Extract the (X, Y) coordinate from the center of the cell holding the provided text.  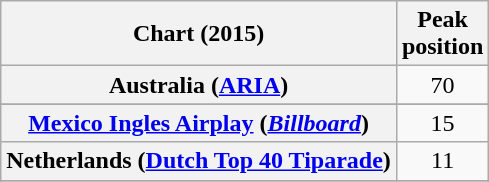
Australia (ARIA) (199, 85)
Chart (2015) (199, 34)
Netherlands (Dutch Top 40 Tiparade) (199, 161)
15 (442, 123)
70 (442, 85)
11 (442, 161)
Mexico Ingles Airplay (Billboard) (199, 123)
Peakposition (442, 34)
